Output the (X, Y) coordinate of the center of the cell containing the given text.  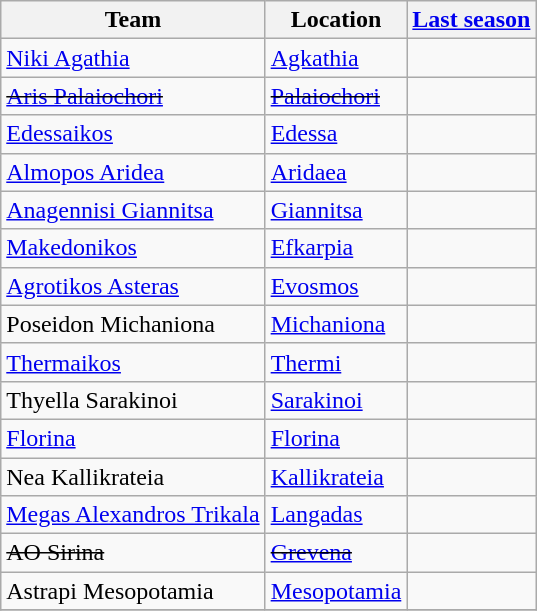
Grevena (336, 553)
Nea Kallikrateia (133, 477)
Makedonikos (133, 248)
Palaiochori (336, 96)
Langadas (336, 515)
Thyella Sarakinoi (133, 400)
Mesopotamia (336, 591)
Aridaea (336, 172)
Megas Alexandros Trikala (133, 515)
Team (133, 20)
Michaniona (336, 324)
Agrotikos Asteras (133, 286)
Astrapi Mesopotamia (133, 591)
Thermaikos (133, 362)
Evosmos (336, 286)
Aris Palaiochori (133, 96)
Giannitsa (336, 210)
Niki Agathia (133, 58)
Kallikrateia (336, 477)
Edessa (336, 134)
Efkarpia (336, 248)
Thermi (336, 362)
Last season (472, 20)
Edessaikos (133, 134)
Location (336, 20)
Anagennisi Giannitsa (133, 210)
Poseidon Michaniona (133, 324)
Agkathia (336, 58)
Sarakinoi (336, 400)
Almopos Aridea (133, 172)
AO Sirina (133, 553)
